Locate the cell with the specified text and output its [X, Y] center coordinate. 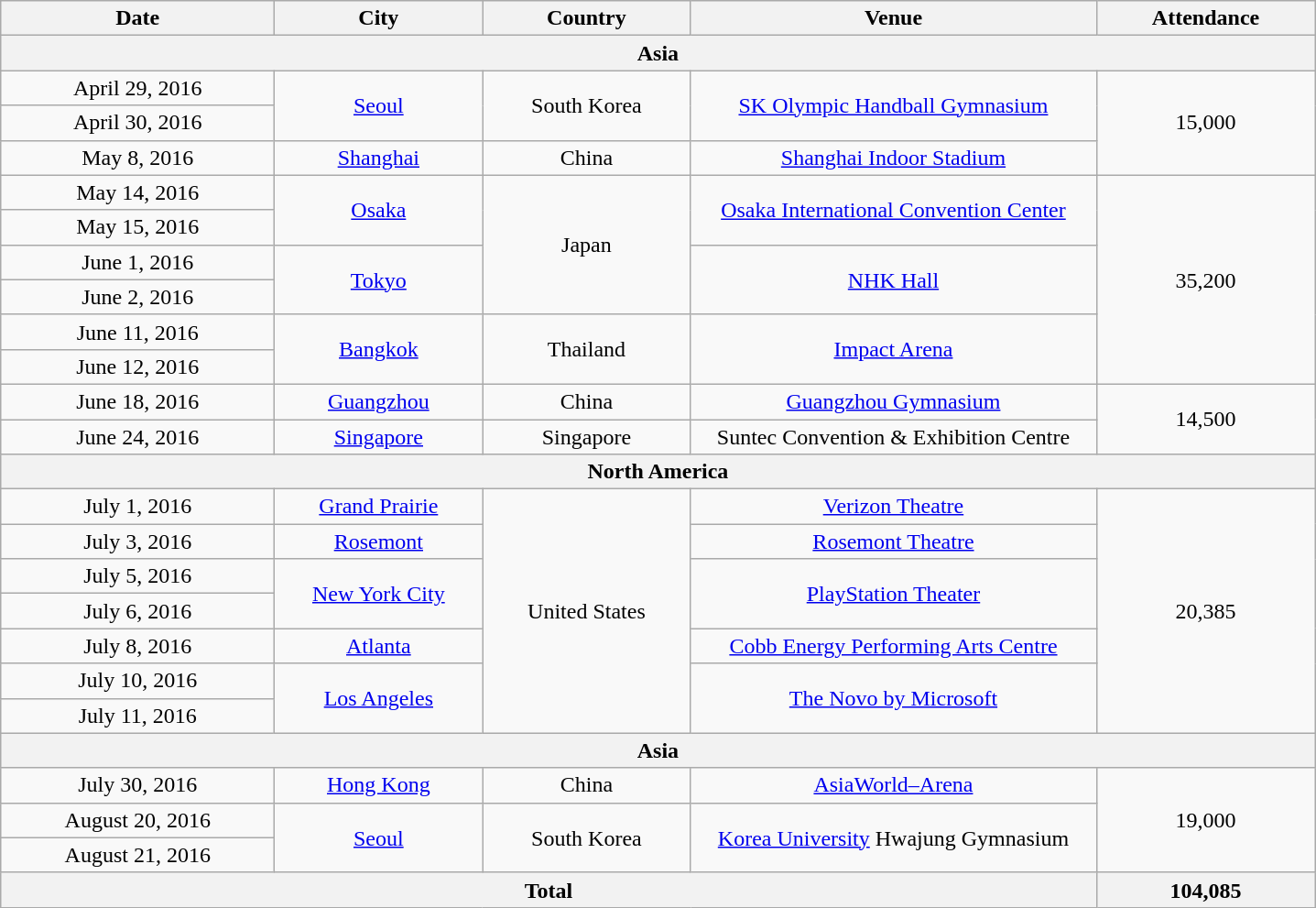
19,000 [1205, 820]
Korea University Hwajung Gymnasium [894, 837]
The Novo by Microsoft [894, 698]
Grand Prairie [379, 507]
June 12, 2016 [137, 366]
Guangzhou [379, 401]
Osaka [379, 210]
July 10, 2016 [137, 681]
June 24, 2016 [137, 437]
July 30, 2016 [137, 785]
Cobb Energy Performing Arts Centre [894, 646]
Guangzhou Gymnasium [894, 401]
United States [586, 611]
Suntec Convention & Exhibition Centre [894, 437]
May 15, 2016 [137, 227]
Osaka International Convention Center [894, 210]
NHK Hall [894, 279]
Rosemont [379, 542]
PlayStation Theater [894, 594]
Bangkok [379, 349]
July 8, 2016 [137, 646]
July 3, 2016 [137, 542]
Hong Kong [379, 785]
June 1, 2016 [137, 262]
Shanghai [379, 158]
Thailand [586, 349]
Japan [586, 245]
Country [586, 18]
July 5, 2016 [137, 576]
April 30, 2016 [137, 123]
104,085 [1205, 890]
May 8, 2016 [137, 158]
City [379, 18]
Venue [894, 18]
AsiaWorld–Arena [894, 785]
Rosemont Theatre [894, 542]
May 14, 2016 [137, 192]
Los Angeles [379, 698]
North America [658, 472]
August 20, 2016 [137, 820]
35,200 [1205, 279]
Atlanta [379, 646]
New York City [379, 594]
August 21, 2016 [137, 855]
July 1, 2016 [137, 507]
Shanghai Indoor Stadium [894, 158]
Attendance [1205, 18]
Total [549, 890]
June 18, 2016 [137, 401]
June 2, 2016 [137, 297]
SK Olympic Handball Gymnasium [894, 105]
Verizon Theatre [894, 507]
July 6, 2016 [137, 611]
July 11, 2016 [137, 716]
April 29, 2016 [137, 88]
Date [137, 18]
20,385 [1205, 611]
June 11, 2016 [137, 332]
14,500 [1205, 419]
15,000 [1205, 123]
Impact Arena [894, 349]
Tokyo [379, 279]
